From the cell containing the given text, extract its center point as [X, Y] coordinate. 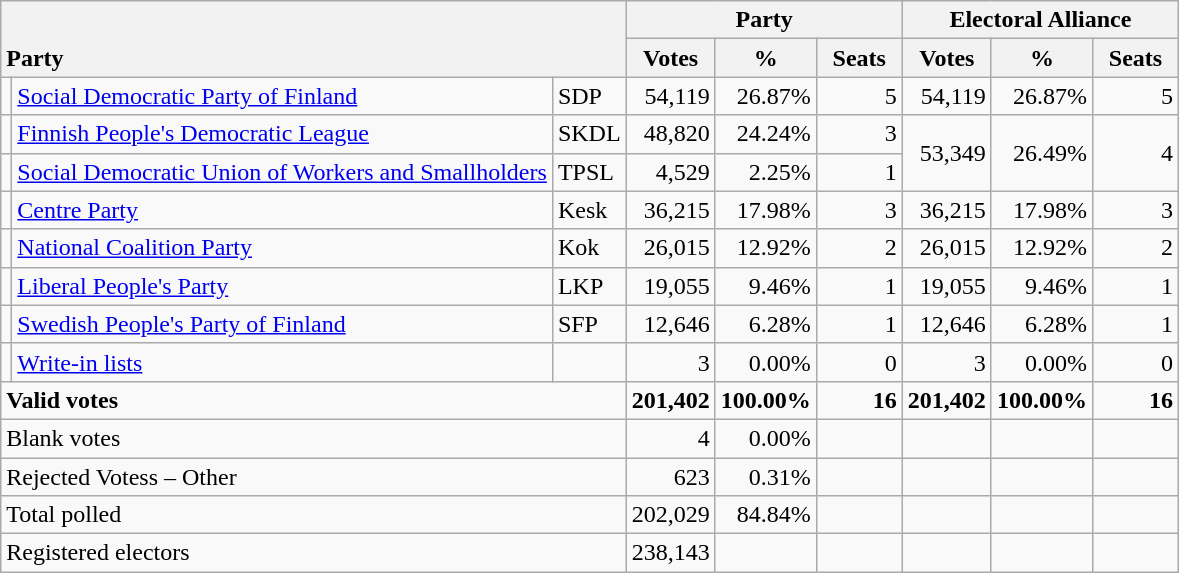
SKDL [589, 134]
Swedish People's Party of Finland [282, 324]
Blank votes [314, 438]
84.84% [766, 515]
Finnish People's Democratic League [282, 134]
2.25% [766, 172]
Rejected Votess – Other [314, 477]
238,143 [670, 553]
Kesk [589, 210]
Centre Party [282, 210]
SDP [589, 96]
Registered electors [314, 553]
Electoral Alliance [1040, 20]
Social Democratic Union of Workers and Smallholders [282, 172]
TPSL [589, 172]
Liberal People's Party [282, 286]
Kok [589, 248]
53,349 [946, 153]
Total polled [314, 515]
Valid votes [314, 400]
623 [670, 477]
LKP [589, 286]
4,529 [670, 172]
SFP [589, 324]
26.49% [1042, 153]
0.31% [766, 477]
Social Democratic Party of Finland [282, 96]
Write-in lists [282, 362]
202,029 [670, 515]
48,820 [670, 134]
National Coalition Party [282, 248]
24.24% [766, 134]
